Determine the (x, y) coordinate at the center of the cell enclosing the given text.  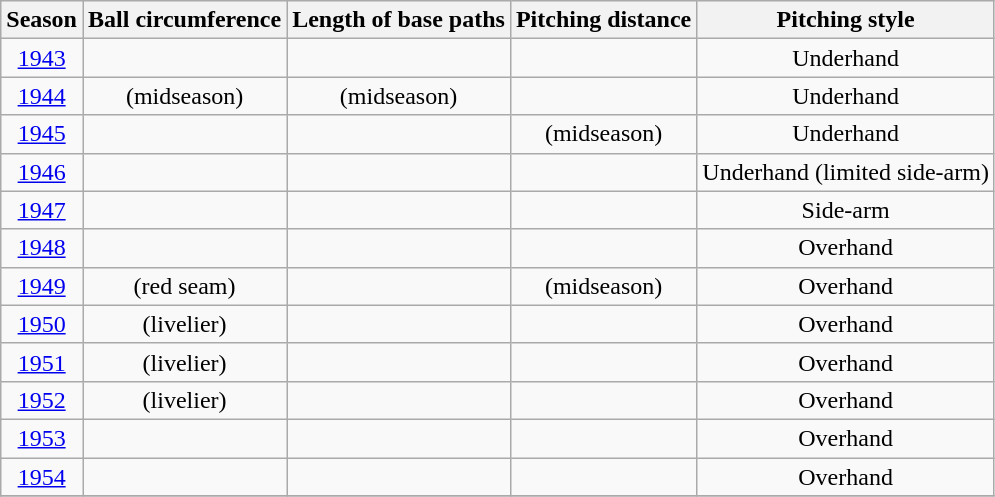
1946 (42, 172)
1945 (42, 134)
1950 (42, 324)
(red seam) (184, 286)
1954 (42, 477)
1947 (42, 210)
Season (42, 20)
1949 (42, 286)
1944 (42, 96)
Pitching distance (603, 20)
Underhand (limited side-arm) (846, 172)
1952 (42, 400)
Ball circumference (184, 20)
1951 (42, 362)
Pitching style (846, 20)
1953 (42, 438)
1948 (42, 248)
Length of base paths (399, 20)
1943 (42, 58)
Side-arm (846, 210)
